Return [X, Y] of the center of cell containing provided text 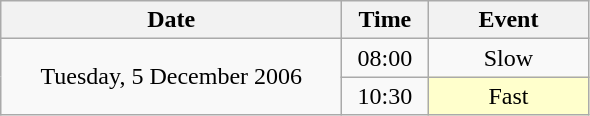
Date [172, 20]
Slow [508, 58]
Tuesday, 5 December 2006 [172, 77]
Fast [508, 96]
10:30 [385, 96]
Time [385, 20]
Event [508, 20]
08:00 [385, 58]
